Extract the [x, y] coordinate from the center of the cell holding the provided text.  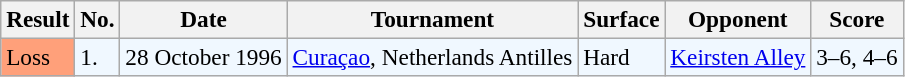
3–6, 4–6 [857, 57]
Keirsten Alley [738, 57]
Loss [38, 57]
Curaçao, Netherlands Antilles [432, 57]
Result [38, 19]
Surface [622, 19]
Tournament [432, 19]
28 October 1996 [204, 57]
Score [857, 19]
No. [98, 19]
1. [98, 57]
Hard [622, 57]
Date [204, 19]
Opponent [738, 19]
